Return the (x, y) coordinate for the center point of the cell that contains the specified text.  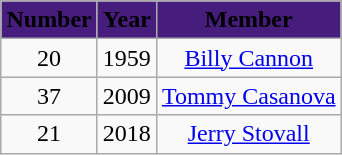
Number (49, 20)
2009 (126, 96)
Member (248, 20)
37 (49, 96)
21 (49, 134)
Jerry Stovall (248, 134)
Year (126, 20)
2018 (126, 134)
Billy Cannon (248, 58)
20 (49, 58)
1959 (126, 58)
Tommy Casanova (248, 96)
